Detect which cell encompasses the target text, then output its [x, y] center coordinate. 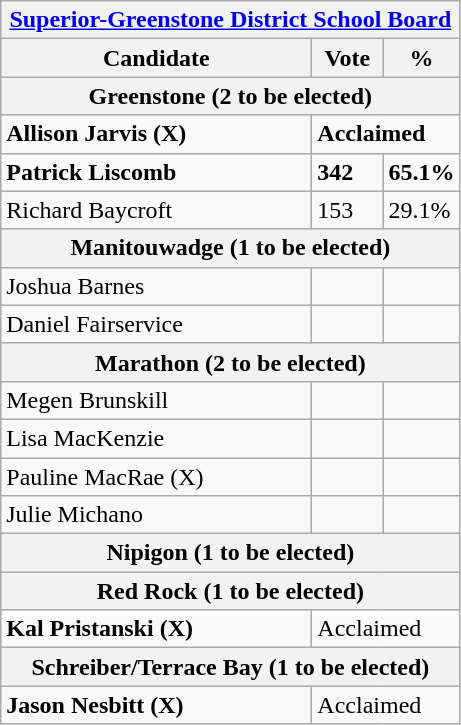
Greenstone (2 to be elected) [230, 96]
Julie Michano [156, 515]
Pauline MacRae (X) [156, 477]
Manitouwadge (1 to be elected) [230, 248]
Vote [348, 58]
Marathon (2 to be elected) [230, 362]
Lisa MacKenzie [156, 438]
% [422, 58]
Jason Nesbitt (X) [156, 705]
65.1% [422, 172]
Allison Jarvis (X) [156, 134]
Richard Baycroft [156, 210]
342 [348, 172]
Megen Brunskill [156, 400]
Red Rock (1 to be elected) [230, 591]
Daniel Fairservice [156, 324]
Nipigon (1 to be elected) [230, 553]
Patrick Liscomb [156, 172]
Kal Pristanski (X) [156, 629]
153 [348, 210]
Candidate [156, 58]
Superior-Greenstone District School Board [230, 20]
Joshua Barnes [156, 286]
29.1% [422, 210]
Schreiber/Terrace Bay (1 to be elected) [230, 667]
